Extract the (x, y) coordinate from the center of the cell holding the provided text.  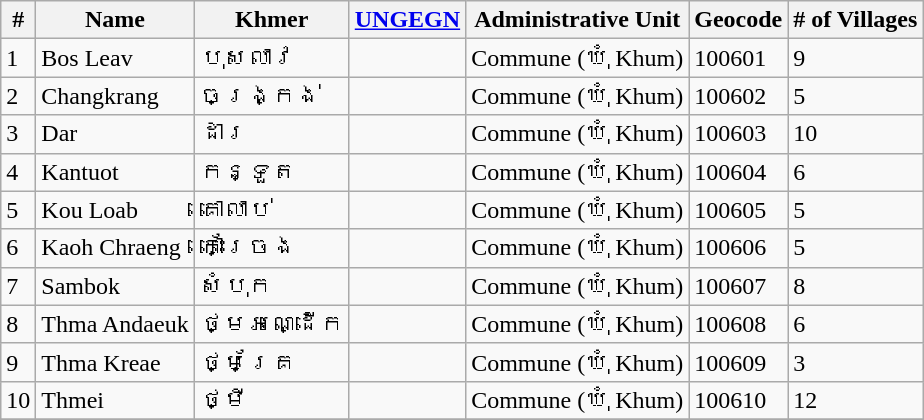
Bos Leav (115, 58)
Sambok (115, 286)
# (18, 20)
កោះច្រែង (272, 248)
កន្ទួត (272, 172)
100608 (738, 324)
Thma Kreae (115, 362)
100604 (738, 172)
គោលាប់ (272, 210)
Khmer (272, 20)
Changkrang (115, 96)
ចង្ក្រង់ (272, 96)
ថ្មី (272, 400)
សំបុក (272, 286)
ថ្មអណ្ដើក (272, 324)
100602 (738, 96)
UNGEGN (407, 20)
Thma Andaeuk (115, 324)
Name (115, 20)
Dar (115, 134)
Geocode (738, 20)
7 (18, 286)
100610 (738, 400)
100605 (738, 210)
4 (18, 172)
ថ្មគ្រែ (272, 362)
100606 (738, 248)
1 (18, 58)
# of Villages (856, 20)
Thmei (115, 400)
Kaoh Chraeng (115, 248)
បុសលាវ (272, 58)
100609 (738, 362)
100601 (738, 58)
ដារ (272, 134)
Kou Loab (115, 210)
Administrative Unit (578, 20)
100607 (738, 286)
Kantuot (115, 172)
12 (856, 400)
100603 (738, 134)
2 (18, 96)
